Determine the (x, y) coordinate at the center of the cell enclosing the given text.  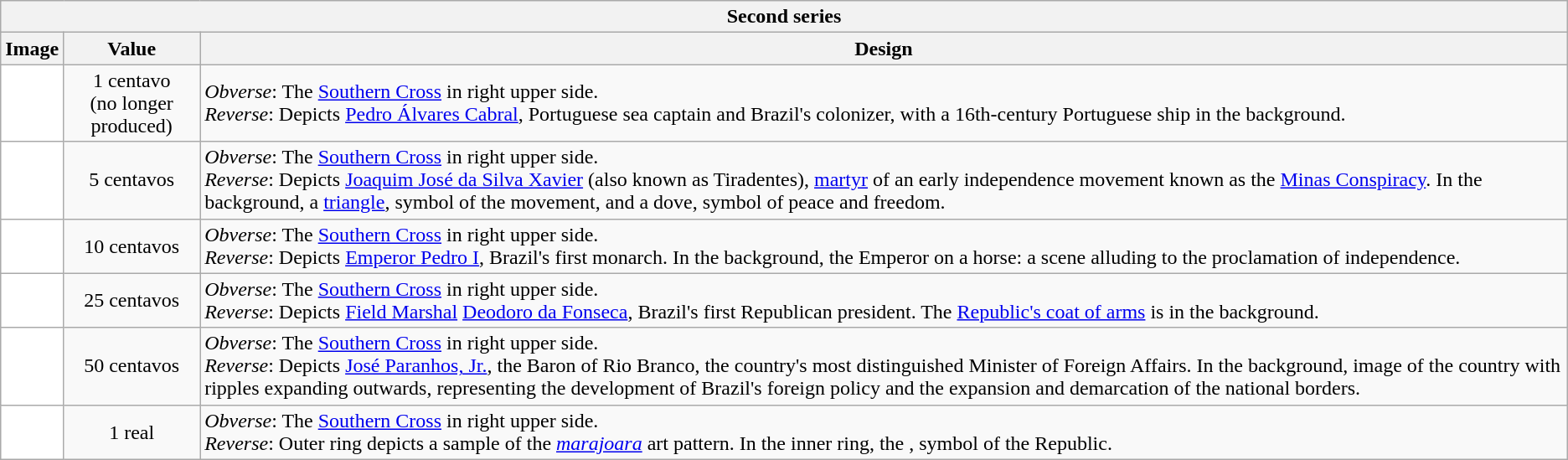
1 centavo(no longer produced) (132, 103)
25 centavos (132, 300)
1 real (132, 432)
5 centavos (132, 180)
Image (32, 49)
Second series (784, 17)
10 centavos (132, 246)
50 centavos (132, 366)
Value (132, 49)
Design (885, 49)
